From the cell containing the given text, extract its center point as [X, Y] coordinate. 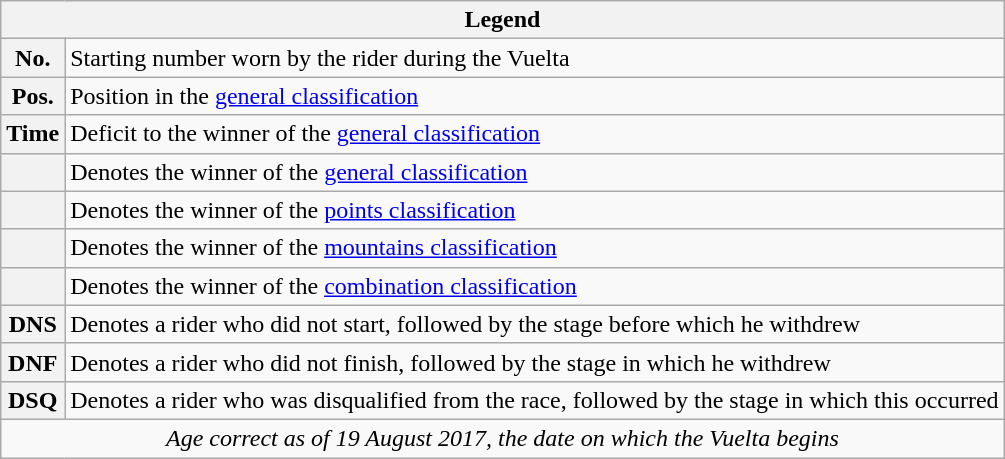
Denotes the winner of the points classification [534, 210]
Pos. [33, 96]
DSQ [33, 400]
DNS [33, 324]
Denotes a rider who was disqualified from the race, followed by the stage in which this occurred [534, 400]
Time [33, 134]
Denotes the winner of the mountains classification [534, 248]
No. [33, 58]
Denotes the winner of the general classification [534, 172]
Age correct as of 19 August 2017, the date on which the Vuelta begins [502, 438]
Legend [502, 20]
DNF [33, 362]
Position in the general classification [534, 96]
Deficit to the winner of the general classification [534, 134]
Denotes the winner of the combination classification [534, 286]
Starting number worn by the rider during the Vuelta [534, 58]
Denotes a rider who did not start, followed by the stage before which he withdrew [534, 324]
Denotes a rider who did not finish, followed by the stage in which he withdrew [534, 362]
